Identify which cell holds the provided text, then report its (x, y) central coordinate. 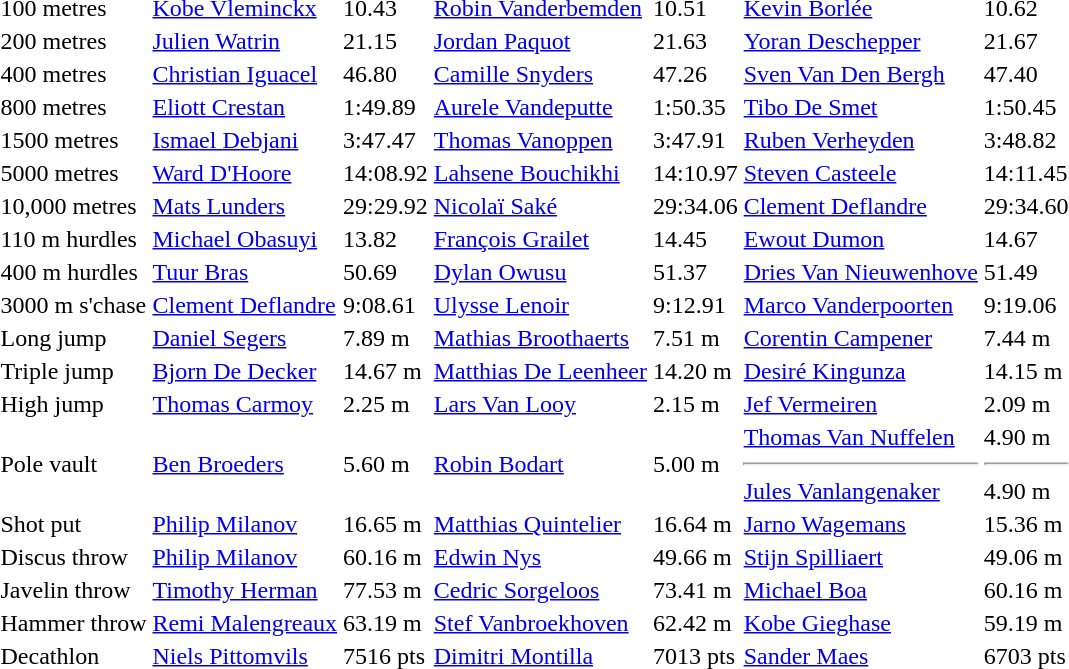
Desiré Kingunza (860, 371)
Mats Lunders (245, 206)
14:10.97 (696, 173)
Kobe Gieghase (860, 623)
47.26 (696, 74)
Jarno Wagemans (860, 524)
5.00 m (696, 464)
Edwin Nys (540, 557)
Ward D'Hoore (245, 173)
50.69 (386, 272)
7.51 m (696, 338)
21.63 (696, 41)
29:29.92 (386, 206)
77.53 m (386, 590)
Julien Watrin (245, 41)
Bjorn De Decker (245, 371)
5.60 m (386, 464)
Christian Iguacel (245, 74)
Timothy Herman (245, 590)
46.80 (386, 74)
1:49.89 (386, 107)
Dylan Owusu (540, 272)
Yoran Deschepper (860, 41)
14.20 m (696, 371)
Robin Bodart (540, 464)
Dries Van Nieuwenhove (860, 272)
Tibo De Smet (860, 107)
7.89 m (386, 338)
73.41 m (696, 590)
Thomas Van Nuffelen Jules Vanlangenaker (860, 464)
Ben Broeders (245, 464)
Steven Casteele (860, 173)
63.19 m (386, 623)
9:08.61 (386, 305)
49.66 m (696, 557)
14.45 (696, 239)
13.82 (386, 239)
1:50.35 (696, 107)
Cedric Sorgeloos (540, 590)
Marco Vanderpoorten (860, 305)
60.16 m (386, 557)
Sven Van Den Bergh (860, 74)
Michael Obasuyi (245, 239)
Lars Van Looy (540, 404)
Remi Malengreaux (245, 623)
14.67 m (386, 371)
Tuur Bras (245, 272)
3:47.91 (696, 140)
Eliott Crestan (245, 107)
Stijn Spilliaert (860, 557)
Aurele Vandeputte (540, 107)
3:47.47 (386, 140)
François Grailet (540, 239)
51.37 (696, 272)
16.65 m (386, 524)
Jordan Paquot (540, 41)
Ulysse Lenoir (540, 305)
Michael Boa (860, 590)
Mathias Broothaerts (540, 338)
Matthias Quintelier (540, 524)
Ewout Dumon (860, 239)
Nicolaï Saké (540, 206)
Jef Vermeiren (860, 404)
Corentin Campener (860, 338)
29:34.06 (696, 206)
14:08.92 (386, 173)
2.25 m (386, 404)
Stef Vanbroekhoven (540, 623)
16.64 m (696, 524)
2.15 m (696, 404)
Thomas Carmoy (245, 404)
62.42 m (696, 623)
Lahsene Bouchikhi (540, 173)
9:12.91 (696, 305)
Daniel Segers (245, 338)
Camille Snyders (540, 74)
21.15 (386, 41)
Matthias De Leenheer (540, 371)
Ismael Debjani (245, 140)
Thomas Vanoppen (540, 140)
Ruben Verheyden (860, 140)
